From the cell containing the given text, extract its center point as [X, Y] coordinate. 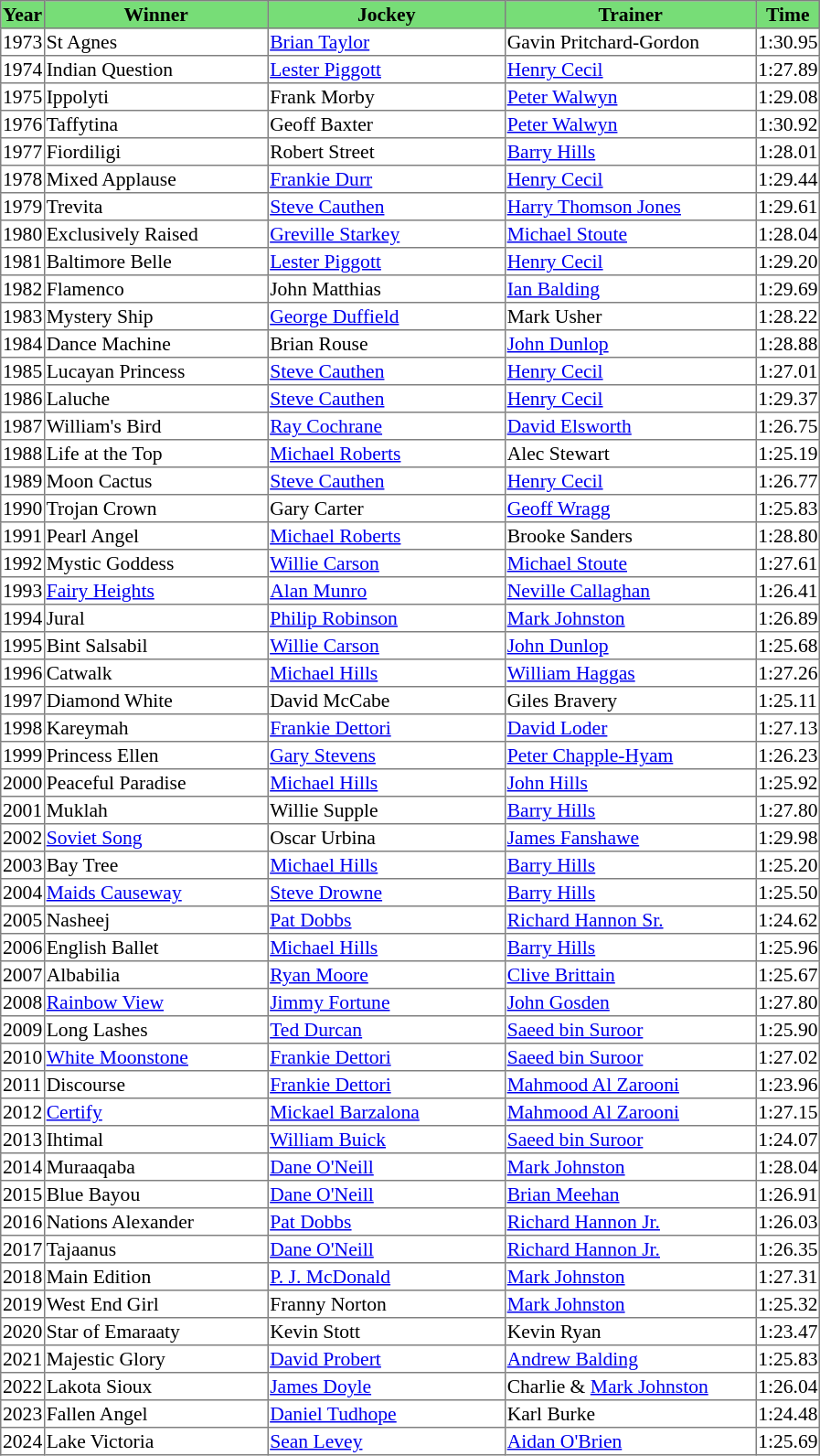
Kareymah [155, 728]
Princess Ellen [155, 755]
Diamond White [155, 701]
1:26.75 [788, 426]
2015 [23, 1194]
Indian Question [155, 70]
2012 [23, 1112]
1:27.15 [788, 1112]
David Elsworth [630, 426]
Flamenco [155, 289]
1996 [23, 673]
2022 [23, 1386]
Alan Munro [387, 591]
2003 [23, 865]
Catwalk [155, 673]
1:28.80 [788, 536]
Discourse [155, 1085]
Albabilia [155, 975]
1:29.44 [788, 179]
1:27.01 [788, 371]
Frankie Durr [387, 179]
1:28.88 [788, 344]
1:24.62 [788, 920]
1990 [23, 509]
1978 [23, 179]
2024 [23, 1441]
1:26.89 [788, 618]
1:25.32 [788, 1304]
1:26.03 [788, 1222]
2019 [23, 1304]
Sean Levey [387, 1441]
Karl Burke [630, 1414]
1:26.41 [788, 591]
William's Bird [155, 426]
Peaceful Paradise [155, 783]
Fiordiligi [155, 152]
2021 [23, 1359]
Peter Chapple-Hyam [630, 755]
2020 [23, 1332]
Oscar Urbina [387, 838]
Certify [155, 1112]
1993 [23, 591]
English Ballet [155, 947]
2006 [23, 947]
Harry Thomson Jones [630, 207]
Gavin Pritchard-Gordon [630, 42]
1:27.61 [788, 563]
Neville Callaghan [630, 591]
1:26.23 [788, 755]
1:26.35 [788, 1249]
Geoff Baxter [387, 124]
Fallen Angel [155, 1414]
Alec Stewart [630, 454]
Rainbow View [155, 1002]
Ippolyti [155, 97]
Gary Stevens [387, 755]
Blue Bayou [155, 1194]
Moon Cactus [155, 481]
Trevita [155, 207]
1984 [23, 344]
1985 [23, 371]
James Fanshawe [630, 838]
Jimmy Fortune [387, 1002]
P. J. McDonald [387, 1277]
Willie Supple [387, 810]
Clive Brittain [630, 975]
John Gosden [630, 1002]
1982 [23, 289]
Mystery Ship [155, 316]
1987 [23, 426]
1:25.19 [788, 454]
Lucayan Princess [155, 371]
1:28.01 [788, 152]
2004 [23, 893]
Nations Alexander [155, 1222]
1980 [23, 234]
John Matthias [387, 289]
1:26.04 [788, 1386]
1:29.69 [788, 289]
Lakota Sioux [155, 1386]
1:28.22 [788, 316]
2018 [23, 1277]
Maids Causeway [155, 893]
David McCabe [387, 701]
William Buick [387, 1140]
Bay Tree [155, 865]
Daniel Tudhope [387, 1414]
2023 [23, 1414]
Long Lashes [155, 1030]
2017 [23, 1249]
Lake Victoria [155, 1441]
1979 [23, 207]
Trojan Crown [155, 509]
1:25.69 [788, 1441]
Andrew Balding [630, 1359]
1:27.26 [788, 673]
1:29.20 [788, 262]
1997 [23, 701]
1:26.77 [788, 481]
Brian Rouse [387, 344]
Time [788, 15]
David Probert [387, 1359]
1977 [23, 152]
1992 [23, 563]
Nasheej [155, 920]
1989 [23, 481]
Ryan Moore [387, 975]
Baltimore Belle [155, 262]
Main Edition [155, 1277]
1988 [23, 454]
1995 [23, 646]
Giles Bravery [630, 701]
David Loder [630, 728]
Star of Emaraaty [155, 1332]
2013 [23, 1140]
2010 [23, 1057]
1981 [23, 262]
Frank Morby [387, 97]
Brian Meehan [630, 1194]
St Agnes [155, 42]
1:29.61 [788, 207]
Mixed Applause [155, 179]
1:27.89 [788, 70]
1:23.47 [788, 1332]
Jockey [387, 15]
Gary Carter [387, 509]
1991 [23, 536]
Greville Starkey [387, 234]
Tajaanus [155, 1249]
Bint Salsabil [155, 646]
1975 [23, 97]
1:25.11 [788, 701]
1998 [23, 728]
Mickael Barzalona [387, 1112]
2007 [23, 975]
Robert Street [387, 152]
Geoff Wragg [630, 509]
2014 [23, 1167]
1:29.08 [788, 97]
1:30.95 [788, 42]
2001 [23, 810]
Laluche [155, 399]
Ian Balding [630, 289]
1973 [23, 42]
Dance Machine [155, 344]
James Doyle [387, 1386]
Life at the Top [155, 454]
Charlie & Mark Johnston [630, 1386]
Philip Robinson [387, 618]
1:25.67 [788, 975]
Richard Hannon Sr. [630, 920]
Winner [155, 15]
1:27.13 [788, 728]
Kevin Ryan [630, 1332]
West End Girl [155, 1304]
Trainer [630, 15]
1:24.07 [788, 1140]
2009 [23, 1030]
1986 [23, 399]
Pearl Angel [155, 536]
Kevin Stott [387, 1332]
Ted Durcan [387, 1030]
1994 [23, 618]
1:29.98 [788, 838]
Jural [155, 618]
1:29.37 [788, 399]
2000 [23, 783]
1:27.31 [788, 1277]
2016 [23, 1222]
Fairy Heights [155, 591]
1:25.20 [788, 865]
1:27.02 [788, 1057]
William Haggas [630, 673]
1:30.92 [788, 124]
2008 [23, 1002]
Aidan O'Brien [630, 1441]
Mystic Goddess [155, 563]
2011 [23, 1085]
Soviet Song [155, 838]
Muraaqaba [155, 1167]
Year [23, 15]
2002 [23, 838]
1999 [23, 755]
1:25.50 [788, 893]
1:25.96 [788, 947]
Ray Cochrane [387, 426]
Franny Norton [387, 1304]
Muklah [155, 810]
Brian Taylor [387, 42]
Steve Drowne [387, 893]
1974 [23, 70]
Ihtimal [155, 1140]
George Duffield [387, 316]
Brooke Sanders [630, 536]
Taffytina [155, 124]
2005 [23, 920]
Mark Usher [630, 316]
1976 [23, 124]
1:25.90 [788, 1030]
Majestic Glory [155, 1359]
1:23.96 [788, 1085]
1:24.48 [788, 1414]
1:25.92 [788, 783]
White Moonstone [155, 1057]
1:26.91 [788, 1194]
John Hills [630, 783]
Exclusively Raised [155, 234]
1983 [23, 316]
1:25.68 [788, 646]
